Find where the given text appears and provide that cell's center as (x, y) coordinate. 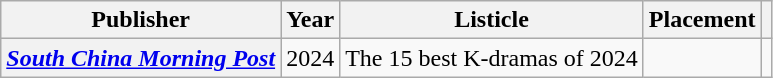
Listicle (492, 20)
Publisher (141, 20)
The 15 best K-dramas of 2024 (492, 58)
Placement (702, 20)
Year (310, 20)
2024 (310, 58)
South China Morning Post (141, 58)
